Scan for the cell matching the given text and deliver its [X, Y] coordinate at center. 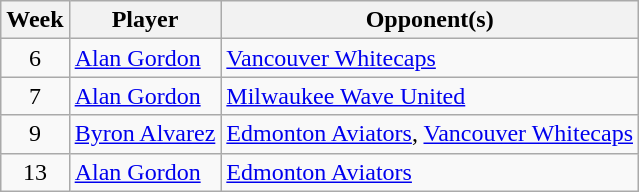
Byron Alvarez [145, 134]
Edmonton Aviators, Vancouver Whitecaps [430, 134]
Milwaukee Wave United [430, 96]
9 [35, 134]
7 [35, 96]
Player [145, 20]
Week [35, 20]
Vancouver Whitecaps [430, 58]
6 [35, 58]
13 [35, 172]
Edmonton Aviators [430, 172]
Opponent(s) [430, 20]
